For the text-containing cell, return its midpoint in [x, y] coordinate format. 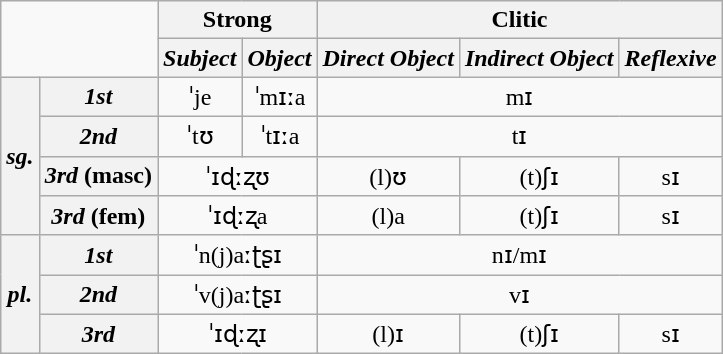
(l)ʊ [388, 176]
(l)a [388, 216]
(l)ɪ [388, 334]
3rd [98, 334]
Strong [238, 20]
ˈv(j)aːʈʂɪ [238, 295]
ˈn(j)aːʈʂɪ [238, 255]
ˈtɪːa [280, 136]
pl. [20, 294]
nɪ/mɪ [520, 255]
Direct Object [388, 58]
tɪ [520, 136]
sg. [20, 156]
Clitic [520, 20]
ˈje [200, 97]
3rd (masc) [98, 176]
Object [280, 58]
Subject [200, 58]
ˈɪɖːʐa [238, 216]
ˈtʊ [200, 136]
3rd (fem) [98, 216]
ˈmɪːa [280, 97]
Indirect Object [539, 58]
ˈɪɖːʐɪ [238, 334]
Reflexive [670, 58]
mɪ [520, 97]
ˈɪɖːʐʊ [238, 176]
vɪ [520, 295]
